Pinpoint the cell where the given text exists, returning its [X, Y] midpoint coordinate. 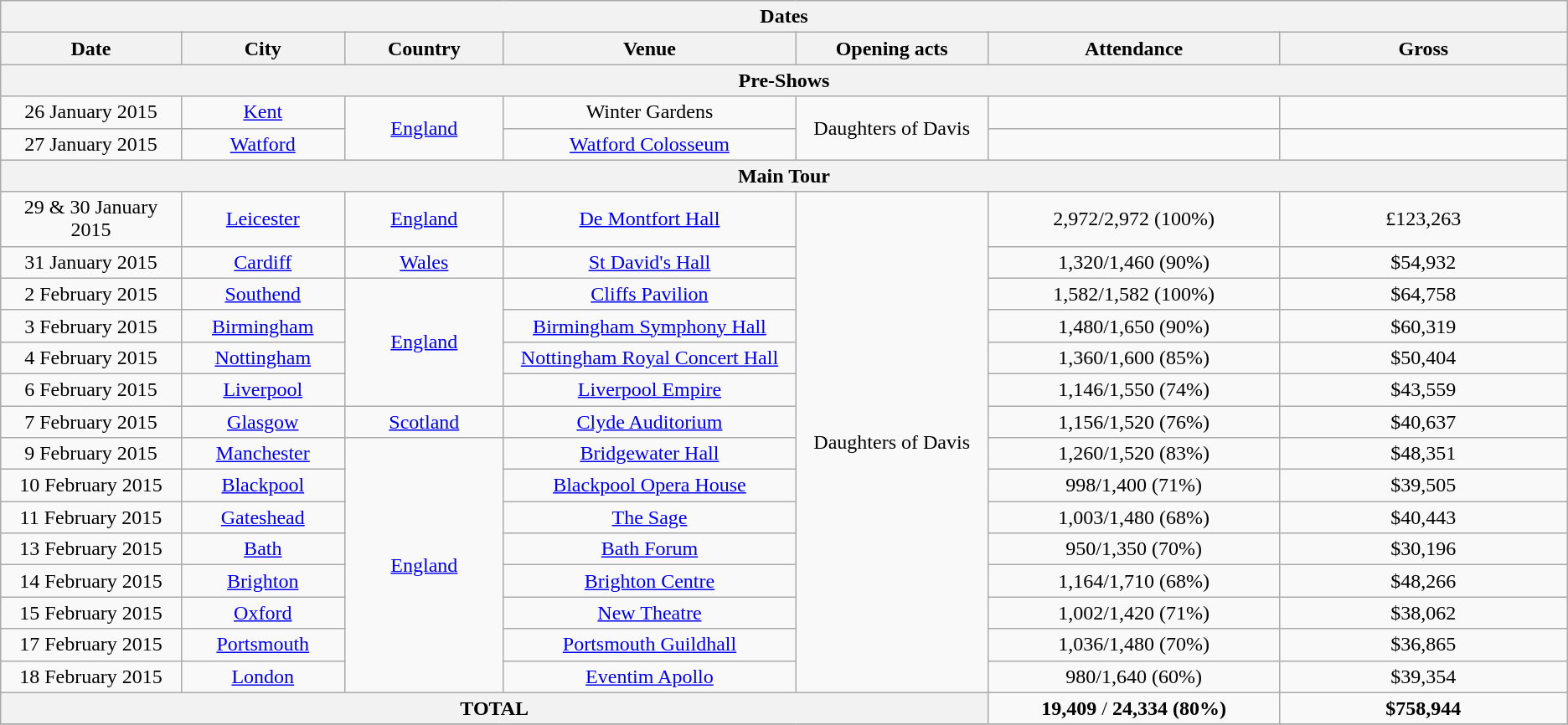
1,002/1,420 (71%) [1134, 613]
4 February 2015 [90, 357]
$48,266 [1423, 581]
$60,319 [1423, 326]
Clyde Auditorium [649, 421]
18 February 2015 [90, 676]
11 February 2015 [90, 517]
1,164/1,710 (68%) [1134, 581]
The Sage [649, 517]
1,260/1,520 (83%) [1134, 454]
1,156/1,520 (76%) [1134, 421]
950/1,350 (70%) [1134, 549]
TOTAL [494, 708]
1,582/1,582 (100%) [1134, 294]
$40,443 [1423, 517]
Scotland [424, 421]
Watford Colosseum [649, 144]
1,146/1,550 (74%) [1134, 389]
Date [90, 49]
14 February 2015 [90, 581]
Blackpool [263, 486]
Portsmouth [263, 645]
$48,351 [1423, 454]
Gross [1423, 49]
Venue [649, 49]
Liverpool [263, 389]
29 & 30 January 2015 [90, 219]
Opening acts [892, 49]
De Montfort Hall [649, 219]
3 February 2015 [90, 326]
Southend [263, 294]
Cardiff [263, 262]
Nottingham [263, 357]
St David's Hall [649, 262]
Liverpool Empire [649, 389]
6 February 2015 [90, 389]
Bath Forum [649, 549]
Bridgewater Hall [649, 454]
Leicester [263, 219]
Oxford [263, 613]
$39,354 [1423, 676]
2,972/2,972 (100%) [1134, 219]
New Theatre [649, 613]
9 February 2015 [90, 454]
1,003/1,480 (68%) [1134, 517]
Wales [424, 262]
1,360/1,600 (85%) [1134, 357]
Gateshead [263, 517]
$30,196 [1423, 549]
$39,505 [1423, 486]
Brighton [263, 581]
Glasgow [263, 421]
Pre-Shows [784, 80]
1,036/1,480 (70%) [1134, 645]
London [263, 676]
City [263, 49]
$40,637 [1423, 421]
980/1,640 (60%) [1134, 676]
$50,404 [1423, 357]
10 February 2015 [90, 486]
13 February 2015 [90, 549]
1,320/1,460 (90%) [1134, 262]
$64,758 [1423, 294]
2 February 2015 [90, 294]
27 January 2015 [90, 144]
31 January 2015 [90, 262]
Attendance [1134, 49]
17 February 2015 [90, 645]
Dates [784, 17]
Kent [263, 112]
Birmingham [263, 326]
$38,062 [1423, 613]
$43,559 [1423, 389]
Nottingham Royal Concert Hall [649, 357]
Portsmouth Guildhall [649, 645]
Main Tour [784, 176]
Watford [263, 144]
$758,944 [1423, 708]
Brighton Centre [649, 581]
15 February 2015 [90, 613]
Winter Gardens [649, 112]
998/1,400 (71%) [1134, 486]
7 February 2015 [90, 421]
£123,263 [1423, 219]
Manchester [263, 454]
19,409 / 24,334 (80%) [1134, 708]
26 January 2015 [90, 112]
Birmingham Symphony Hall [649, 326]
Cliffs Pavilion [649, 294]
Blackpool Opera House [649, 486]
$54,932 [1423, 262]
1,480/1,650 (90%) [1134, 326]
$36,865 [1423, 645]
Bath [263, 549]
Country [424, 49]
Eventim Apollo [649, 676]
